Identify which cell holds the provided text, then report its [X, Y] central coordinate. 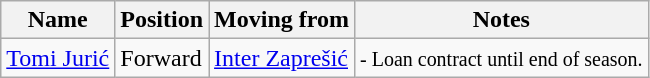
Position [162, 20]
Notes [501, 20]
Name [58, 20]
Moving from [282, 20]
- Loan contract until end of season. [501, 58]
Inter Zaprešić [282, 58]
Tomi Jurić [58, 58]
Forward [162, 58]
